From the cell containing the given text, extract its center point as [x, y] coordinate. 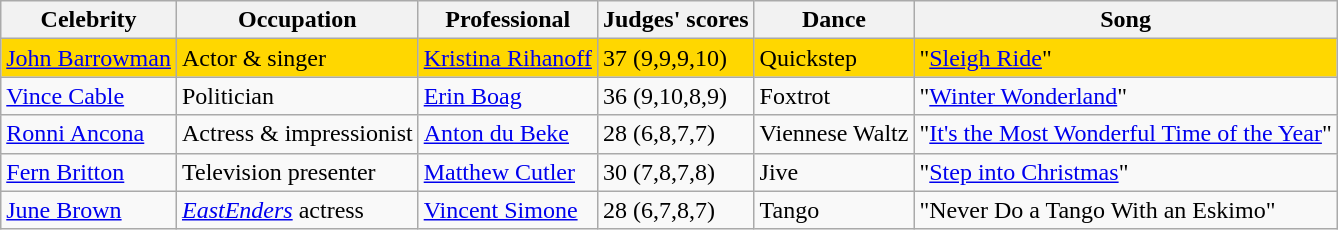
Actress & impressionist [297, 134]
28 (6,7,8,7) [676, 210]
Actor & singer [297, 58]
June Brown [89, 210]
EastEnders actress [297, 210]
Dance [834, 20]
Politician [297, 96]
36 (9,10,8,9) [676, 96]
"Step into Christmas" [1126, 172]
Foxtrot [834, 96]
30 (7,8,7,8) [676, 172]
Judges' scores [676, 20]
Ronni Ancona [89, 134]
John Barrowman [89, 58]
Viennese Waltz [834, 134]
Kristina Rihanoff [508, 58]
Vince Cable [89, 96]
Professional [508, 20]
"Never Do a Tango With an Eskimo" [1126, 210]
Erin Boag [508, 96]
Quickstep [834, 58]
Matthew Cutler [508, 172]
"It's the Most Wonderful Time of the Year" [1126, 134]
Celebrity [89, 20]
Occupation [297, 20]
Fern Britton [89, 172]
Vincent Simone [508, 210]
Anton du Beke [508, 134]
28 (6,8,7,7) [676, 134]
Jive [834, 172]
Tango [834, 210]
37 (9,9,9,10) [676, 58]
"Winter Wonderland" [1126, 96]
Television presenter [297, 172]
Song [1126, 20]
"Sleigh Ride" [1126, 58]
